Provide the [x, y] coordinate of the cell's center where the given text is located.  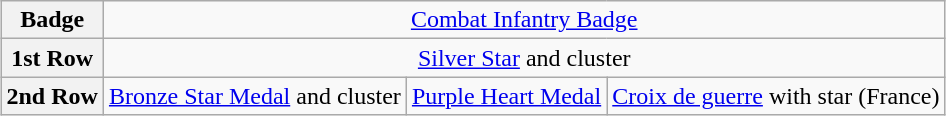
1st Row [52, 58]
Croix de guerre with star (France) [776, 96]
Purple Heart Medal [506, 96]
2nd Row [52, 96]
Combat Infantry Badge [524, 20]
Silver Star and cluster [524, 58]
Bronze Star Medal and cluster [254, 96]
Badge [52, 20]
